Extract the [x, y] coordinate from the center of the cell holding the provided text.  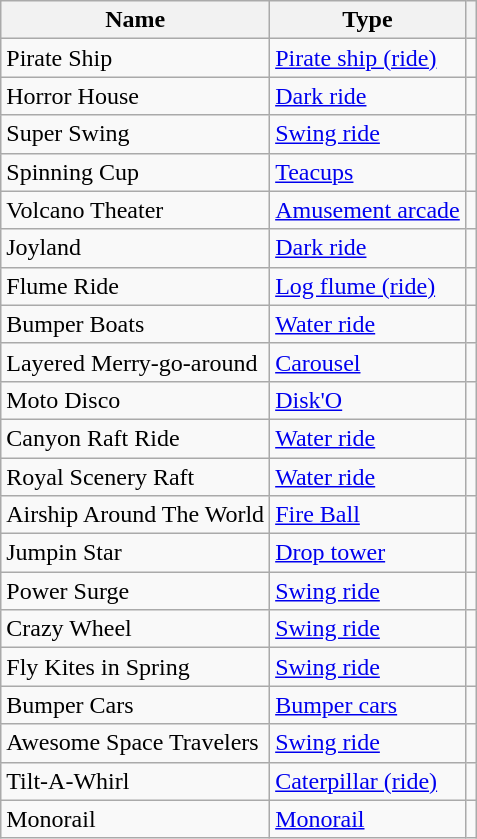
Log flume (ride) [368, 286]
Jumpin Star [136, 553]
Crazy Wheel [136, 629]
Fly Kites in Spring [136, 667]
Teacups [368, 172]
Joyland [136, 248]
Amusement arcade [368, 210]
Drop tower [368, 553]
Pirate ship (ride) [368, 58]
Spinning Cup [136, 172]
Awesome Space Travelers [136, 743]
Horror House [136, 96]
Disk'O [368, 400]
Super Swing [136, 134]
Bumper cars [368, 705]
Carousel [368, 362]
Bumper Cars [136, 705]
Volcano Theater [136, 210]
Canyon Raft Ride [136, 438]
Power Surge [136, 591]
Moto Disco [136, 400]
Type [368, 20]
Layered Merry-go-around [136, 362]
Flume Ride [136, 286]
Airship Around The World [136, 515]
Caterpillar (ride) [368, 781]
Pirate Ship [136, 58]
Tilt-A-Whirl [136, 781]
Royal Scenery Raft [136, 477]
Name [136, 20]
Bumper Boats [136, 324]
Fire Ball [368, 515]
